Return (X, Y) of the center of cell containing provided text 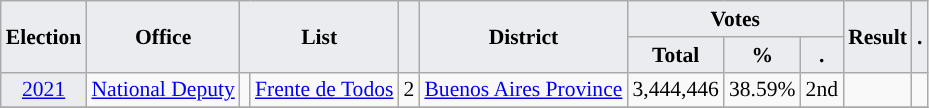
Frente de Todos (324, 90)
Office (162, 36)
Result (878, 36)
2021 (44, 90)
2 (408, 90)
38.59% (762, 90)
Buenos Aires Province (523, 90)
National Deputy (162, 90)
District (523, 36)
Total (675, 55)
3,444,446 (675, 90)
% (762, 55)
Election (44, 36)
Votes (735, 19)
List (320, 36)
2nd (822, 90)
